Find where the given text appears and provide that cell's center as (x, y) coordinate. 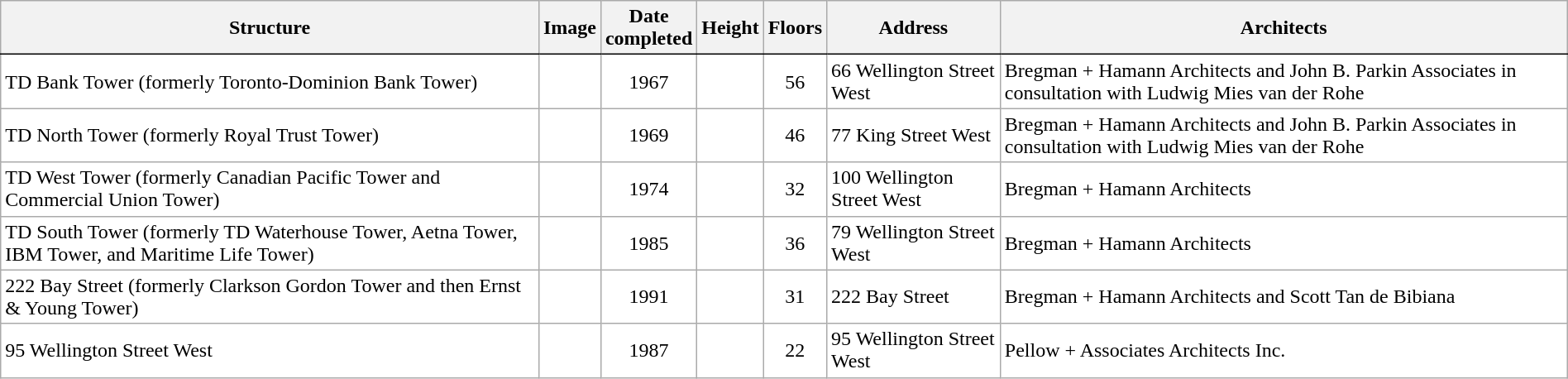
Image (569, 28)
Datecompleted (648, 28)
Structure (270, 28)
1974 (648, 189)
100 Wellington Street West (914, 189)
222 Bay Street (formerly Clarkson Gordon Tower and then Ernst & Young Tower) (270, 296)
79 Wellington Street West (914, 243)
TD North Tower (formerly Royal Trust Tower) (270, 136)
Height (730, 28)
46 (795, 136)
1967 (648, 81)
32 (795, 189)
Pellow + Associates Architects Inc. (1284, 351)
Floors (795, 28)
31 (795, 296)
1985 (648, 243)
TD Bank Tower (formerly Toronto-Dominion Bank Tower) (270, 81)
22 (795, 351)
TD West Tower (formerly Canadian Pacific Tower and Commercial Union Tower) (270, 189)
Address (914, 28)
77 King Street West (914, 136)
222 Bay Street (914, 296)
1991 (648, 296)
36 (795, 243)
Bregman + Hamann Architects and Scott Tan de Bibiana (1284, 296)
1987 (648, 351)
56 (795, 81)
66 Wellington Street West (914, 81)
1969 (648, 136)
TD South Tower (formerly TD Waterhouse Tower, Aetna Tower, IBM Tower, and Maritime Life Tower) (270, 243)
Architects (1284, 28)
